Output the (x, y) coordinate of the center of the cell containing the given text.  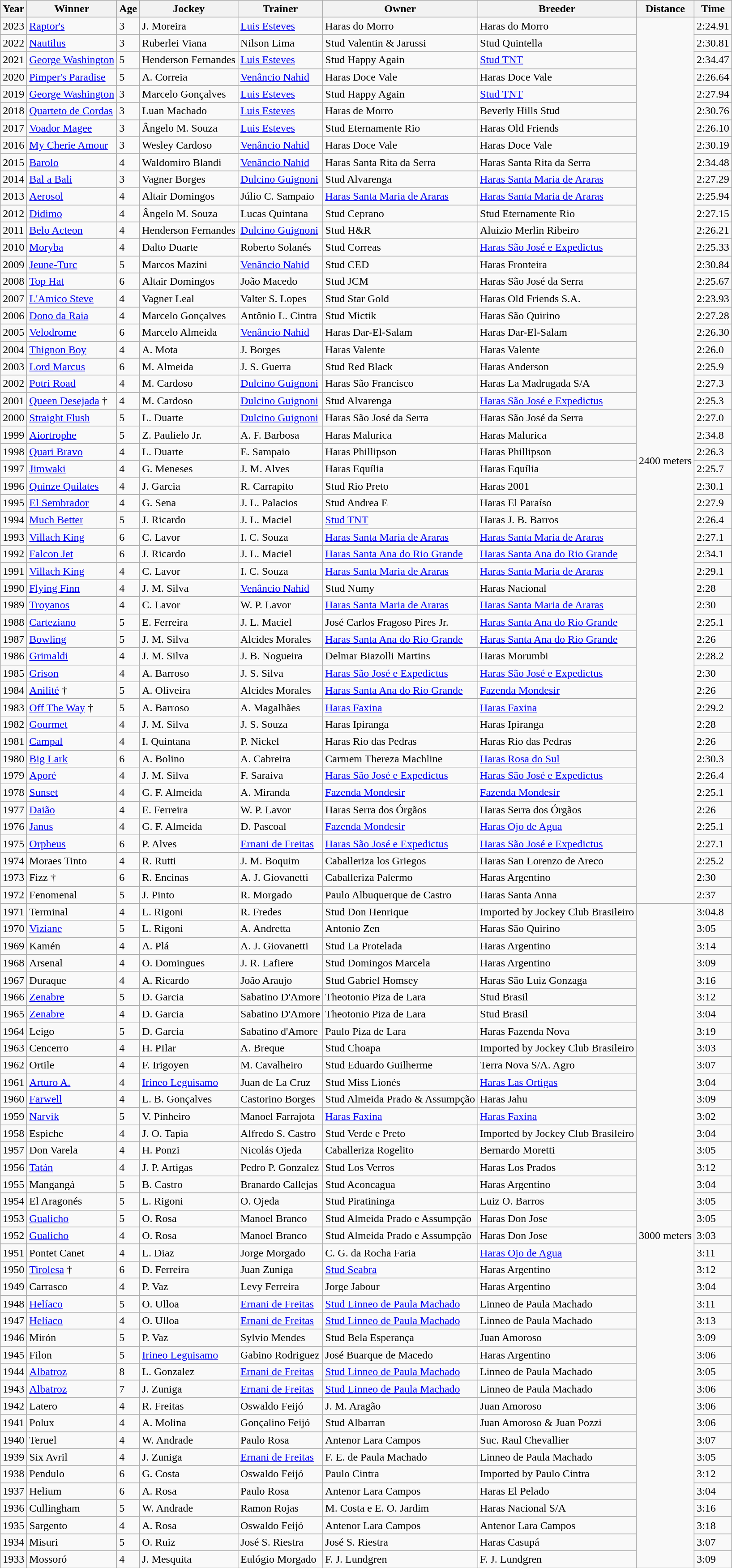
El Aragonés (72, 1201)
Gourmet (72, 724)
J. Moreira (189, 26)
2:30.84 (713, 265)
O. Ojeda (280, 1201)
Haras La Madrugada S/A (557, 384)
2:25.7 (713, 469)
A. Plá (189, 946)
Thignon Boy (72, 350)
J. Borges (280, 350)
J. B. Nogueira (280, 656)
2016 (13, 145)
Mirón (72, 1338)
Aporé (72, 776)
Haras Nacional (557, 588)
Sunset (72, 793)
Moryba (72, 248)
1964 (13, 1031)
Queen Desejada † (72, 401)
Bal a Bali (72, 179)
Haras São Luiz Gonzaga (557, 980)
Stud Andrea E (400, 503)
2:34.47 (713, 60)
1958 (13, 1133)
J. R. Lafiere (280, 963)
A. Miranda (280, 793)
1963 (13, 1048)
Tatán (72, 1167)
1974 (13, 861)
Haras Rosa do Sul (557, 759)
Voador Magee (72, 128)
Sylvio Mendes (280, 1338)
2018 (13, 111)
J. S. Souza (280, 724)
J. Mesquita (189, 1559)
1943 (13, 1389)
2014 (13, 179)
Juan Amoroso & Juan Pozzi (557, 1423)
M. Costa e E. O. Jardim (400, 1508)
2005 (13, 333)
Stud Choapa (400, 1048)
Ramon Rojas (280, 1508)
Z. Paulielo Jr. (189, 435)
Haras Old Friends S.A. (557, 299)
Luiz O. Barros (557, 1201)
Espiche (72, 1133)
H. Ponzi (189, 1150)
1973 (13, 878)
Haras Fazenda Nova (557, 1031)
2:28.2 (713, 656)
2009 (13, 265)
3:02 (713, 1116)
D. Ferreira (189, 1269)
3:18 (713, 1525)
2:25.9 (713, 367)
D. Pascoal (280, 827)
3:19 (713, 1031)
2002 (13, 384)
1969 (13, 946)
Potri Road (72, 384)
Grimaldi (72, 656)
2:34.1 (713, 554)
Paulo Albuquerque de Castro (400, 895)
Stud Piratininga (400, 1201)
1972 (13, 895)
Misuri (72, 1542)
Orpheus (72, 844)
Barolo (72, 162)
7 (128, 1389)
Quinze Quilates (72, 486)
1992 (13, 554)
I. Quintana (189, 741)
J. Garcia (189, 486)
Viziane (72, 929)
J. M. Boquim (280, 861)
1988 (13, 622)
Six Avril (72, 1457)
Anilité † (72, 690)
Troyanos (72, 605)
2:30.81 (713, 43)
Stud Bela Esperança (400, 1338)
Straight Flush (72, 418)
Pontet Canet (72, 1252)
L. Diaz (189, 1252)
2015 (13, 162)
Janus (72, 827)
Didimo (72, 214)
Fizz † (72, 878)
1997 (13, 469)
Bernardo Moretti (557, 1150)
Nilson Lima (280, 43)
Waldomiro Blandi (189, 162)
1940 (13, 1440)
2008 (13, 282)
2:27.29 (713, 179)
Cencerro (72, 1048)
1968 (13, 963)
A. Cabreira (280, 759)
Narvik (72, 1116)
2007 (13, 299)
João Macedo (280, 282)
Juan de La Cruz (280, 1082)
2:37 (713, 895)
Stud Seabra (400, 1269)
1996 (13, 486)
Terra Nova S/A. Agro (557, 1065)
1945 (13, 1355)
1954 (13, 1201)
Stud Rio Preto (400, 486)
1933 (13, 1559)
Wesley Cardoso (189, 145)
1978 (13, 793)
1994 (13, 520)
Carrasco (72, 1286)
A. F. Barbosa (280, 435)
1951 (13, 1252)
Owner (400, 9)
H. PIlar (189, 1048)
Pedro P. Gonzalez (280, 1167)
M. Cavalheiro (280, 1065)
2:30.19 (713, 145)
Jockey (189, 9)
1987 (13, 639)
2003 (13, 367)
Branardo Callejas (280, 1184)
Stud Red Black (400, 367)
2001 (13, 401)
2:27.9 (713, 503)
V. Pinheiro (189, 1116)
Paulo Cintra (400, 1474)
Juan Zuniga (280, 1269)
Delmar Biazolli Martins (400, 656)
Trainer (280, 9)
Stud Numy (400, 588)
Stud Correas (400, 248)
2:26.30 (713, 333)
Nautilus (72, 43)
Imported by Paulo Cintra (557, 1474)
Lord Marcus (72, 367)
Alfredo S. Castro (280, 1133)
Luan Machado (189, 111)
2:27.28 (713, 316)
Caballeriza Rogelito (400, 1150)
2004 (13, 350)
1937 (13, 1491)
G. Costa (189, 1474)
Dono da Raia (72, 316)
1946 (13, 1338)
F. Saraiva (280, 776)
Distance (665, 9)
Daião (72, 810)
Much Better (72, 520)
1970 (13, 929)
Stud La Protelada (400, 946)
M. Almeida (189, 367)
2:25.33 (713, 248)
1981 (13, 741)
1938 (13, 1474)
J. M. Alves (280, 469)
Off The Way † (72, 707)
2011 (13, 231)
2:30.76 (713, 111)
Velodrome (72, 333)
A. Oliveira (189, 690)
1953 (13, 1218)
A. Mota (189, 350)
Terminal (72, 912)
Manoel Farrajota (280, 1116)
1947 (13, 1321)
Stud Mictik (400, 316)
A. Molina (189, 1423)
Haras Morumbi (557, 656)
Caballeriza los Griegos (400, 861)
Caballeriza Palermo (400, 878)
Haras Jahu (557, 1099)
G. Meneses (189, 469)
Stud Los Verros (400, 1167)
Stud Quintella (557, 43)
Pendulo (72, 1474)
3:13 (713, 1321)
Antônio L. Cintra (280, 316)
Antonio Zen (400, 929)
J. S. Guerra (280, 367)
2:24.91 (713, 26)
1935 (13, 1525)
1985 (13, 673)
1993 (13, 537)
A. Ricardo (189, 980)
2:34.48 (713, 162)
Aiortrophe (72, 435)
Sargento (72, 1525)
Vagner Leal (189, 299)
Valter S. Lopes (280, 299)
Farwell (72, 1099)
El Sembrador (72, 503)
Marcos Mazini (189, 265)
1960 (13, 1099)
E. Sampaio (280, 452)
Haras Fronteira (557, 265)
Stud Aconcagua (400, 1184)
Marcelo Almeida (189, 333)
L. B. Gonçalves (189, 1099)
J. P. Artigas (189, 1167)
Stud Albarran (400, 1423)
1950 (13, 1269)
1977 (13, 810)
L. Gonzalez (189, 1372)
2000 (13, 418)
2:26.10 (713, 128)
Mossoró (72, 1559)
Castorino Borges (280, 1099)
2:29.2 (713, 707)
Stud Verde e Preto (400, 1133)
2:25.67 (713, 282)
Haras San Lorenzo de Areco (557, 861)
2013 (13, 196)
Haras Santa Anna (557, 895)
2022 (13, 43)
1991 (13, 571)
2:26.64 (713, 77)
O. Domingues (189, 963)
1956 (13, 1167)
Jeune-Turc (72, 265)
Winner (72, 9)
Haras 2001 (557, 486)
R. Rutti (189, 861)
Jorge Morgado (280, 1252)
1967 (13, 980)
2:30.3 (713, 759)
2:25.3 (713, 401)
Carmem Thereza Machline (400, 759)
Roberto Solanés (280, 248)
8 (128, 1372)
Duraque (72, 980)
Quarteto de Cordas (72, 111)
1942 (13, 1406)
2:29.1 (713, 571)
1955 (13, 1184)
Stud Ceprano (400, 214)
3000 meters (665, 1235)
2:30.1 (713, 486)
1934 (13, 1542)
A. Magalhães (280, 707)
Filon (72, 1355)
Haras São Francisco (400, 384)
2:34.8 (713, 435)
Aerosol (72, 196)
Nicolás Ojeda (280, 1150)
A. Breque (280, 1048)
Helium (72, 1491)
Grison (72, 673)
José Buarque de Macedo (400, 1355)
1966 (13, 997)
1939 (13, 1457)
1979 (13, 776)
F. Irigoyen (189, 1065)
A. Correia (189, 77)
B. Castro (189, 1184)
1936 (13, 1508)
1965 (13, 1014)
J. M. Aragão (400, 1406)
Ruberlei Viana (189, 43)
Breeder (557, 9)
Haras J. B. Barros (557, 520)
2006 (13, 316)
Stud Almeida Prado & Assumpção (400, 1099)
Stud Domingos Marcela (400, 963)
1983 (13, 707)
Lucas Quintana (280, 214)
1980 (13, 759)
Stud Miss Lionés (400, 1082)
1976 (13, 827)
3:14 (713, 946)
1999 (13, 435)
Latero (72, 1406)
Polux (72, 1423)
1975 (13, 844)
P. Alves (189, 844)
Tirolesa † (72, 1269)
1989 (13, 605)
1948 (13, 1304)
2012 (13, 214)
Júlio C. Sampaio (280, 196)
J. S. Silva (280, 673)
R. Morgado (280, 895)
2:25.2 (713, 861)
Top Hat (72, 282)
Flying Finn (72, 588)
João Araujo (280, 980)
A. Bolino (189, 759)
Dalto Duarte (189, 248)
Arturo A. (72, 1082)
Gabino Rodriguez (280, 1355)
2:27.0 (713, 418)
Year (13, 9)
Haras Casupá (557, 1542)
Gonçalino Feijó (280, 1423)
Haras El Paraíso (557, 503)
Bowling (72, 639)
1962 (13, 1065)
Fenomenal (72, 895)
1990 (13, 588)
Haras Anderson (557, 367)
Haras Old Friends (557, 128)
J. Pinto (189, 895)
Haras Los Prados (557, 1167)
Age (128, 9)
C. G. da Rocha Faria (400, 1252)
Falcon Jet (72, 554)
1995 (13, 503)
My Cherie Amour (72, 145)
Stud Gabriel Homsey (400, 980)
Raptor's (72, 26)
Stud H&R (400, 231)
Belo Acteon (72, 231)
Kamén (72, 946)
Haras Nacional S/A (557, 1508)
1998 (13, 452)
Jimwaki (72, 469)
2:26.21 (713, 231)
Ortile (72, 1065)
2:26.3 (713, 452)
R. Encinas (189, 878)
1986 (13, 656)
2:26.0 (713, 350)
Suc. Raul Chevallier (557, 1440)
2:27.15 (713, 214)
Carteziano (72, 622)
1984 (13, 690)
L'Amico Steve (72, 299)
Beverly Hills Stud (557, 111)
2019 (13, 94)
R. Carrapito (280, 486)
Cullingham (72, 1508)
Levy Ferreira (280, 1286)
Big Lark (72, 759)
Stud Valentin & Jarussi (400, 43)
José Carlos Fragoso Pires Jr. (400, 622)
1961 (13, 1082)
Pimper's Paradise (72, 77)
R. Freitas (189, 1406)
2017 (13, 128)
2020 (13, 77)
Haras de Morro (400, 111)
Sabatino d'Amore (280, 1031)
Moraes Tinto (72, 861)
Stud Don Henrique (400, 912)
3:04.8 (713, 912)
1949 (13, 1286)
G. Sena (189, 503)
J. L. Palacios (280, 503)
1957 (13, 1150)
2400 meters (665, 460)
Don Varela (72, 1150)
2:27.94 (713, 94)
R. Fredes (280, 912)
Campal (72, 741)
2023 (13, 26)
1959 (13, 1116)
1971 (13, 912)
2021 (13, 60)
Mangangá (72, 1184)
1941 (13, 1423)
2010 (13, 248)
Vagner Borges (189, 179)
Stud Star Gold (400, 299)
Stud CED (400, 265)
Leigo (72, 1031)
Paulo Piza de Lara (400, 1031)
2:23.93 (713, 299)
1944 (13, 1372)
Quari Bravo (72, 452)
Stud JCM (400, 282)
2:27.3 (713, 384)
Stud Eduardo Guilherme (400, 1065)
Aluizio Merlin Ribeiro (557, 231)
Jorge Jabour (400, 1286)
Eulógio Morgado (280, 1559)
1952 (13, 1235)
P. Nickel (280, 741)
Time (713, 9)
O. Ruiz (189, 1542)
F. E. de Paula Machado (400, 1457)
Arsenal (72, 963)
Teruel (72, 1440)
2:25.94 (713, 196)
J. O. Tapia (189, 1133)
Haras Las Ortigas (557, 1082)
Haras El Pelado (557, 1491)
A. Andretta (280, 929)
1982 (13, 724)
